Capture the cell that displays the provided text and extract its [X, Y] central coordinate. 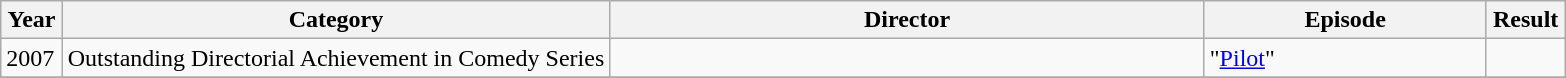
Episode [1345, 20]
Director [908, 20]
Category [336, 20]
Year [32, 20]
Outstanding Directorial Achievement in Comedy Series [336, 58]
"Pilot" [1345, 58]
2007 [32, 58]
Result [1526, 20]
